Return the (X, Y) coordinate for the center point of the cell that contains the specified text.  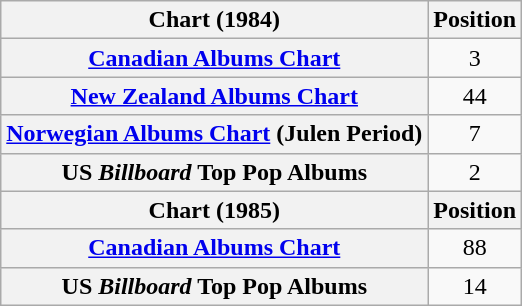
2 (475, 172)
44 (475, 96)
Chart (1985) (214, 210)
3 (475, 58)
14 (475, 286)
Norwegian Albums Chart (Julen Period) (214, 134)
Chart (1984) (214, 20)
88 (475, 248)
7 (475, 134)
New Zealand Albums Chart (214, 96)
